Return [x, y] of the center of cell containing provided text 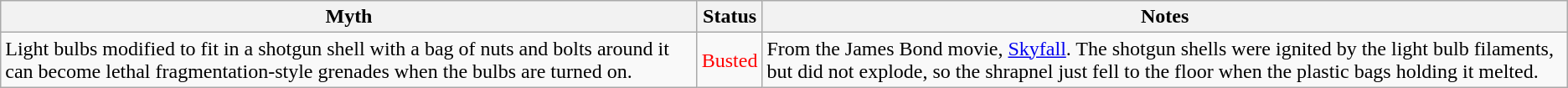
Busted [730, 60]
Status [730, 17]
Myth [348, 17]
Notes [1164, 17]
